Search for the cell housing the specified text and yield its [X, Y] center coordinate. 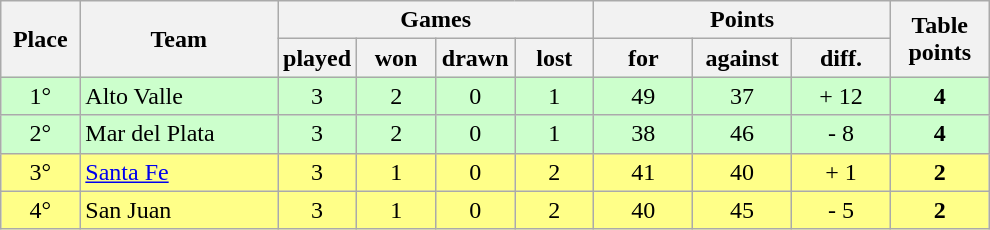
46 [742, 134]
1° [40, 96]
- 8 [842, 134]
Points [742, 20]
San Juan [179, 210]
4° [40, 210]
lost [554, 58]
+ 12 [842, 96]
for [644, 58]
won [396, 58]
+ 1 [842, 172]
41 [644, 172]
Team [179, 39]
drawn [476, 58]
2° [40, 134]
Alto Valle [179, 96]
played [318, 58]
Santa Fe [179, 172]
37 [742, 96]
Tablepoints [940, 39]
against [742, 58]
3° [40, 172]
Place [40, 39]
38 [644, 134]
49 [644, 96]
Mar del Plata [179, 134]
45 [742, 210]
diff. [842, 58]
Games [436, 20]
- 5 [842, 210]
